Return (X, Y) of the center of cell containing provided text 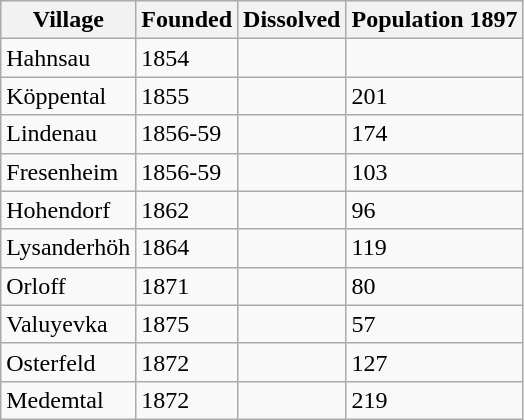
103 (434, 172)
Lindenau (68, 134)
1854 (187, 58)
Hohendorf (68, 210)
Valuyevka (68, 324)
119 (434, 248)
174 (434, 134)
Lysanderhöh (68, 248)
Population 1897 (434, 20)
Village (68, 20)
57 (434, 324)
219 (434, 400)
Orloff (68, 286)
Founded (187, 20)
Fresenheim (68, 172)
1855 (187, 96)
201 (434, 96)
1862 (187, 210)
1864 (187, 248)
Osterfeld (68, 362)
Medemtal (68, 400)
127 (434, 362)
Hahnsau (68, 58)
1871 (187, 286)
96 (434, 210)
Dissolved (292, 20)
Köppental (68, 96)
80 (434, 286)
1875 (187, 324)
